Capture the cell that displays the provided text and extract its [x, y] central coordinate. 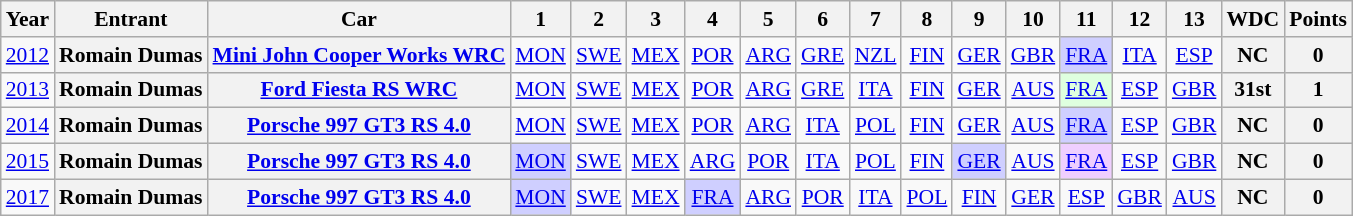
9 [978, 19]
6 [822, 19]
3 [656, 19]
2014 [28, 126]
Points [1318, 19]
2015 [28, 162]
12 [1140, 19]
8 [926, 19]
Entrant [130, 19]
2013 [28, 90]
Mini John Cooper Works WRC [360, 55]
10 [1034, 19]
WDC [1252, 19]
2017 [28, 197]
4 [713, 19]
7 [875, 19]
Car [360, 19]
2012 [28, 55]
5 [768, 19]
13 [1194, 19]
11 [1086, 19]
Year [28, 19]
31st [1252, 90]
NZL [875, 55]
Ford Fiesta RS WRC [360, 90]
2 [599, 19]
